Return [X, Y] of the center of cell containing provided text 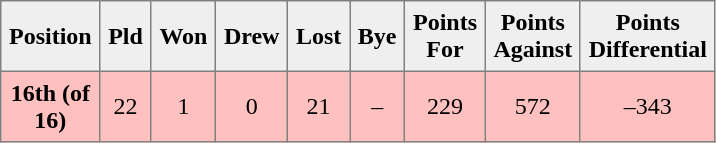
Drew [252, 36]
Position [50, 36]
Bye [378, 36]
Lost [319, 36]
572 [532, 106]
1 [184, 106]
–343 [648, 106]
Points Against [532, 36]
16th (of 16) [50, 106]
– [378, 106]
21 [319, 106]
Points For [446, 36]
Won [184, 36]
22 [126, 106]
229 [446, 106]
Points Differential [648, 36]
Pld [126, 36]
0 [252, 106]
